Determine the [x, y] coordinate at the center of the cell enclosing the given text.  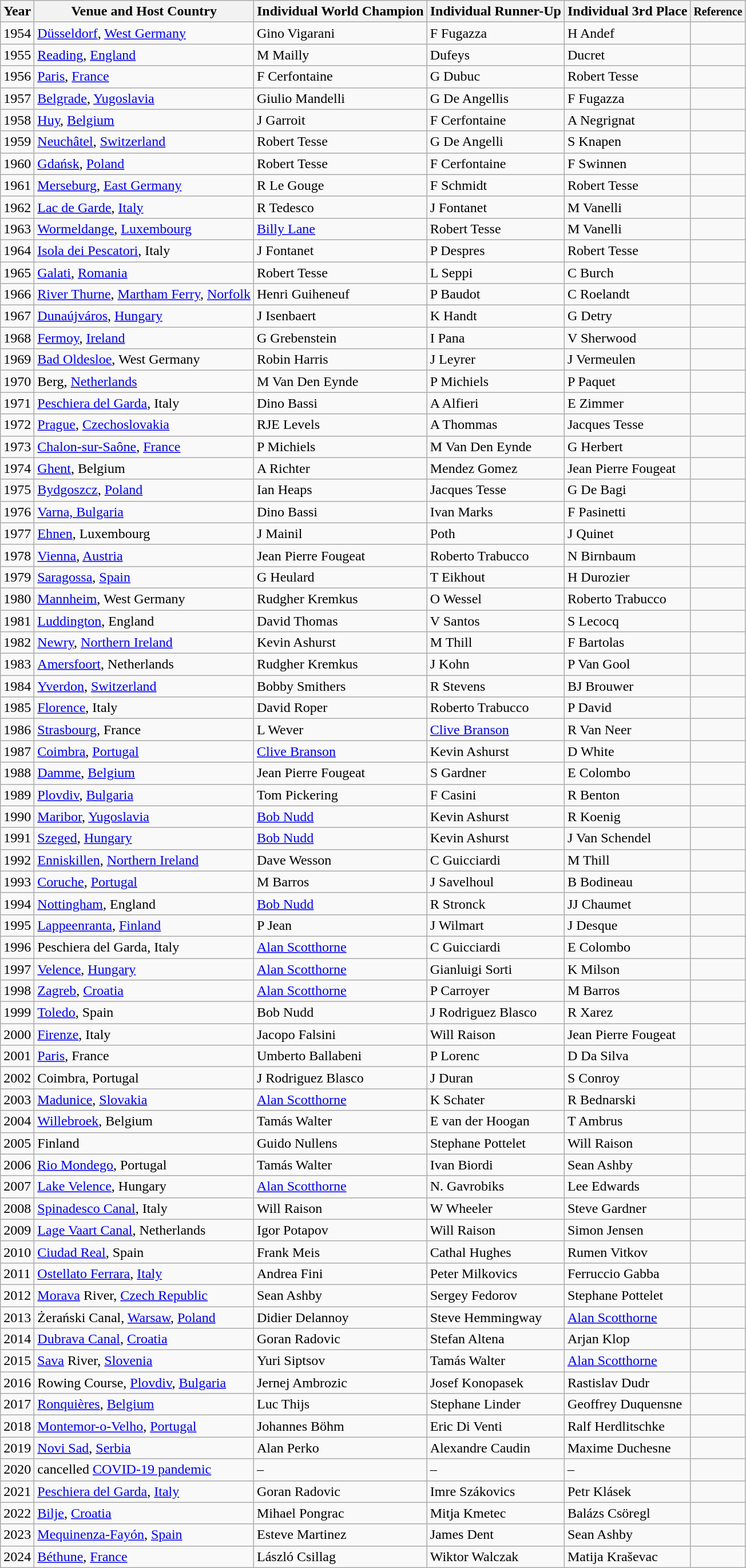
E Zimmer [627, 403]
1968 [17, 338]
Toledo, Spain [144, 1013]
1991 [17, 838]
Rumen Vitkov [627, 1252]
G Grebenstein [340, 338]
1979 [17, 577]
1982 [17, 643]
2018 [17, 1426]
G Detry [627, 316]
Ivan Marks [495, 512]
Imre Szákovics [495, 1491]
Year [17, 11]
Josef Konopasek [495, 1383]
Chalon-sur-Saône, France [144, 447]
Igor Potapov [340, 1230]
Florence, Italy [144, 708]
1999 [17, 1013]
1960 [17, 164]
RJE Levels [340, 425]
Dunaújváros, Hungary [144, 316]
Rowing Course, Plovdiv, Bulgaria [144, 1383]
2001 [17, 1056]
I Pana [495, 338]
1996 [17, 947]
Enniskillen, Northern Ireland [144, 860]
G Heulard [340, 577]
Lake Velence, Hungary [144, 1187]
1972 [17, 425]
L Wever [340, 730]
Umberto Ballabeni [340, 1056]
1962 [17, 207]
Mannheim, West Germany [144, 599]
Stefan Altena [495, 1339]
2020 [17, 1470]
J Garroit [340, 120]
P David [627, 708]
1980 [17, 599]
Düsseldorf, West Germany [144, 33]
1990 [17, 817]
Żerański Canal, Warsaw, Poland [144, 1317]
E van der Hoogan [495, 1121]
2016 [17, 1383]
Zagreb, Croatia [144, 991]
G De Bagi [627, 490]
R Koenig [627, 817]
Maribor, Yugoslavia [144, 817]
1975 [17, 490]
J Savelhoul [495, 882]
Lee Edwards [627, 1187]
1994 [17, 904]
F Bartolas [627, 643]
Plovdiv, Bulgaria [144, 795]
Individual World Champion [340, 11]
Sava River, Slovenia [144, 1361]
Newry, Northern Ireland [144, 643]
C Burch [627, 273]
Lac de Garde, Italy [144, 207]
O Wessel [495, 599]
Didier Delannoy [340, 1317]
Cathal Hughes [495, 1252]
2008 [17, 1208]
Dufeys [495, 55]
Jernej Ambrozic [340, 1383]
G De Angelli [495, 142]
A Negrignat [627, 120]
2012 [17, 1295]
P Carroyer [495, 991]
J Van Schendel [627, 838]
J Wilmart [495, 925]
1973 [17, 447]
R Van Neer [627, 730]
Spinadesco Canal, Italy [144, 1208]
Bad Oldesloe, West Germany [144, 360]
Madunice, Slovakia [144, 1100]
Frank Meis [340, 1252]
Yuri Siptsov [340, 1361]
1957 [17, 98]
Isola dei Pescatori, Italy [144, 250]
Arjan Klop [627, 1339]
Simon Jensen [627, 1230]
Peter Milkovics [495, 1273]
Maxime Duchesne [627, 1448]
R Xarez [627, 1013]
1977 [17, 534]
S Knapen [627, 142]
V Sherwood [627, 338]
D Da Silva [627, 1056]
Neuchâtel, Switzerland [144, 142]
1970 [17, 381]
Strasbourg, France [144, 730]
R Tedesco [340, 207]
F Schmidt [495, 185]
Firenze, Italy [144, 1034]
Ferruccio Gabba [627, 1273]
Individual Runner-Up [495, 11]
1988 [17, 773]
Reference [718, 11]
1993 [17, 882]
1961 [17, 185]
J Kohn [495, 664]
Balázs Csöregl [627, 1513]
1981 [17, 620]
Lappeenranta, Finland [144, 925]
Wiktor Walczak [495, 1557]
R Stronck [495, 904]
Robin Harris [340, 360]
J Leyrer [495, 360]
David Roper [340, 708]
Geoffrey Duquensne [627, 1404]
Ducret [627, 55]
2017 [17, 1404]
1969 [17, 360]
K Schater [495, 1100]
Alexandre Caudin [495, 1448]
Luc Thijs [340, 1404]
Mequinenza-Fayón, Spain [144, 1535]
Bilje, Croatia [144, 1513]
2015 [17, 1361]
1976 [17, 512]
2010 [17, 1252]
J Duran [495, 1078]
Mitja Kmetec [495, 1513]
Vienna, Austria [144, 555]
R Benton [627, 795]
G Dubuc [495, 77]
Jacopo Falsini [340, 1034]
2005 [17, 1143]
Nottingham, England [144, 904]
Béthune, France [144, 1557]
Billy Lane [340, 229]
2009 [17, 1230]
Johannes Böhm [340, 1426]
Ronquières, Belgium [144, 1404]
J Quinet [627, 534]
K Handt [495, 316]
F Pasinetti [627, 512]
P Despres [495, 250]
1967 [17, 316]
1985 [17, 708]
L Seppi [495, 273]
Finland [144, 1143]
Mihael Pongrac [340, 1513]
R Bednarski [627, 1100]
Bydgoszcz, Poland [144, 490]
A Thommas [495, 425]
F Swinnen [627, 164]
R Stevens [495, 686]
David Thomas [340, 620]
G Herbert [627, 447]
Yverdon, Switzerland [144, 686]
2002 [17, 1078]
2021 [17, 1491]
K Milson [627, 969]
Ciudad Real, Spain [144, 1252]
1974 [17, 468]
1963 [17, 229]
P Jean [340, 925]
Bobby Smithers [340, 686]
S Gardner [495, 773]
Individual 3rd Place [627, 11]
Henri Guiheneuf [340, 295]
Petr Klásek [627, 1491]
2000 [17, 1034]
Gdańsk, Poland [144, 164]
M Mailly [340, 55]
2024 [17, 1557]
T Eikhout [495, 577]
Lage Vaart Canal, Netherlands [144, 1230]
2014 [17, 1339]
1983 [17, 664]
Ivan Biordi [495, 1165]
Ralf Herdlitschke [627, 1426]
Galati, Romania [144, 273]
2019 [17, 1448]
Venue and Host Country [144, 11]
Ehnen, Luxembourg [144, 534]
1986 [17, 730]
Coruche, Portugal [144, 882]
Esteve Martinez [340, 1535]
V Santos [495, 620]
JJ Chaumet [627, 904]
László Csillag [340, 1557]
Sergey Fedorov [495, 1295]
F Casini [495, 795]
Saragossa, Spain [144, 577]
Novi Sad, Serbia [144, 1448]
Dubrava Canal, Croatia [144, 1339]
J Isenbaert [340, 316]
1965 [17, 273]
2006 [17, 1165]
1989 [17, 795]
BJ Brouwer [627, 686]
Gino Vigarani [340, 33]
N. Gavrobiks [495, 1187]
D White [627, 751]
Montemor-o-Velho, Portugal [144, 1426]
A Alfieri [495, 403]
S Conroy [627, 1078]
Wormeldange, Luxembourg [144, 229]
B Bodineau [627, 882]
Steve Hemmingway [495, 1317]
1997 [17, 969]
T Ambrus [627, 1121]
Tom Pickering [340, 795]
Rio Mondego, Portugal [144, 1165]
G De Angellis [495, 98]
1987 [17, 751]
Steve Gardner [627, 1208]
Willebroek, Belgium [144, 1121]
Eric Di Venti [495, 1426]
H Andef [627, 33]
1958 [17, 120]
Ostellato Ferrara, Italy [144, 1273]
James Dent [495, 1535]
C Roelandt [627, 295]
J Desque [627, 925]
Poth [495, 534]
A Richter [340, 468]
Amersfoort, Netherlands [144, 664]
1971 [17, 403]
J Vermeulen [627, 360]
2003 [17, 1100]
2022 [17, 1513]
Giulio Mandelli [340, 98]
Gianluigi Sorti [495, 969]
Alan Perko [340, 1448]
2007 [17, 1187]
1955 [17, 55]
Varna, Bulgaria [144, 512]
Berg, Netherlands [144, 381]
P Paquet [627, 381]
1966 [17, 295]
1992 [17, 860]
P Lorenc [495, 1056]
W Wheeler [495, 1208]
2011 [17, 1273]
1998 [17, 991]
2023 [17, 1535]
1995 [17, 925]
H Durozier [627, 577]
Huy, Belgium [144, 120]
1964 [17, 250]
Guido Nullens [340, 1143]
Matija Kraševac [627, 1557]
Ghent, Belgium [144, 468]
1954 [17, 33]
Morava River, Czech Republic [144, 1295]
Mendez Gomez [495, 468]
2013 [17, 1317]
Dave Wesson [340, 860]
Rastislav Dudr [627, 1383]
Velence, Hungary [144, 969]
Ian Heaps [340, 490]
cancelled COVID-19 pandemic [144, 1470]
1959 [17, 142]
Merseburg, East Germany [144, 185]
Luddington, England [144, 620]
J Mainil [340, 534]
P Baudot [495, 295]
Reading, England [144, 55]
1956 [17, 77]
Prague, Czechoslovakia [144, 425]
Stephane Linder [495, 1404]
1978 [17, 555]
2004 [17, 1121]
Belgrade, Yugoslavia [144, 98]
Fermoy, Ireland [144, 338]
N Birnbaum [627, 555]
River Thurne, Martham Ferry, Norfolk [144, 295]
S Lecocq [627, 620]
P Van Gool [627, 664]
1984 [17, 686]
Damme, Belgium [144, 773]
Andrea Fini [340, 1273]
Szeged, Hungary [144, 838]
R Le Gouge [340, 185]
